Provide the (x, y) coordinate of the cell's center where the given text is located.  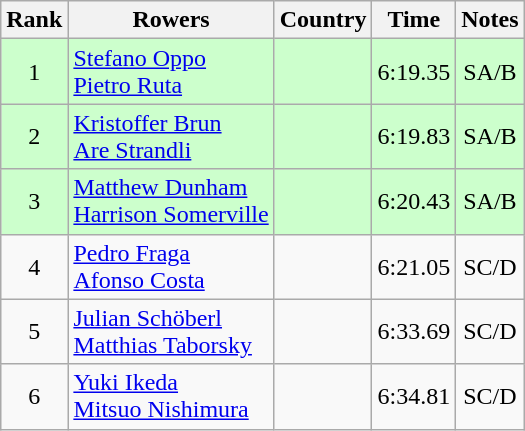
Country (323, 20)
6:34.81 (414, 396)
Kristoffer BrunAre Strandli (171, 136)
Yuki IkedaMitsuo Nishimura (171, 396)
4 (34, 266)
6:20.43 (414, 202)
Notes (490, 20)
6 (34, 396)
Stefano OppoPietro Ruta (171, 72)
5 (34, 332)
3 (34, 202)
6:19.83 (414, 136)
Rank (34, 20)
6:33.69 (414, 332)
Matthew DunhamHarrison Somerville (171, 202)
6:21.05 (414, 266)
Julian SchöberlMatthias Taborsky (171, 332)
Rowers (171, 20)
Time (414, 20)
6:19.35 (414, 72)
2 (34, 136)
1 (34, 72)
Pedro FragaAfonso Costa (171, 266)
